Identify which cell holds the provided text, then report its (X, Y) central coordinate. 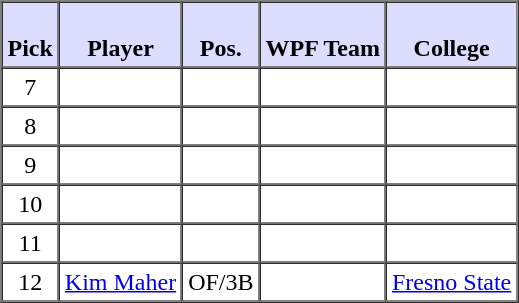
11 (30, 244)
WPF Team (323, 35)
Kim Maher (120, 282)
College (452, 35)
Pick (30, 35)
8 (30, 126)
9 (30, 166)
10 (30, 204)
OF/3B (220, 282)
Fresno State (452, 282)
7 (30, 88)
Pos. (220, 35)
Player (120, 35)
12 (30, 282)
